Find where the given text appears and provide that cell's center as (X, Y) coordinate. 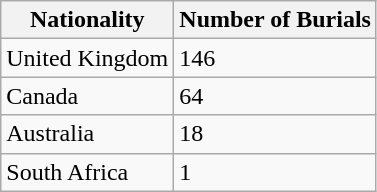
South Africa (88, 172)
64 (276, 96)
146 (276, 58)
18 (276, 134)
1 (276, 172)
Australia (88, 134)
Number of Burials (276, 20)
Nationality (88, 20)
United Kingdom (88, 58)
Canada (88, 96)
